Scan for the cell matching the given text and deliver its (x, y) coordinate at center. 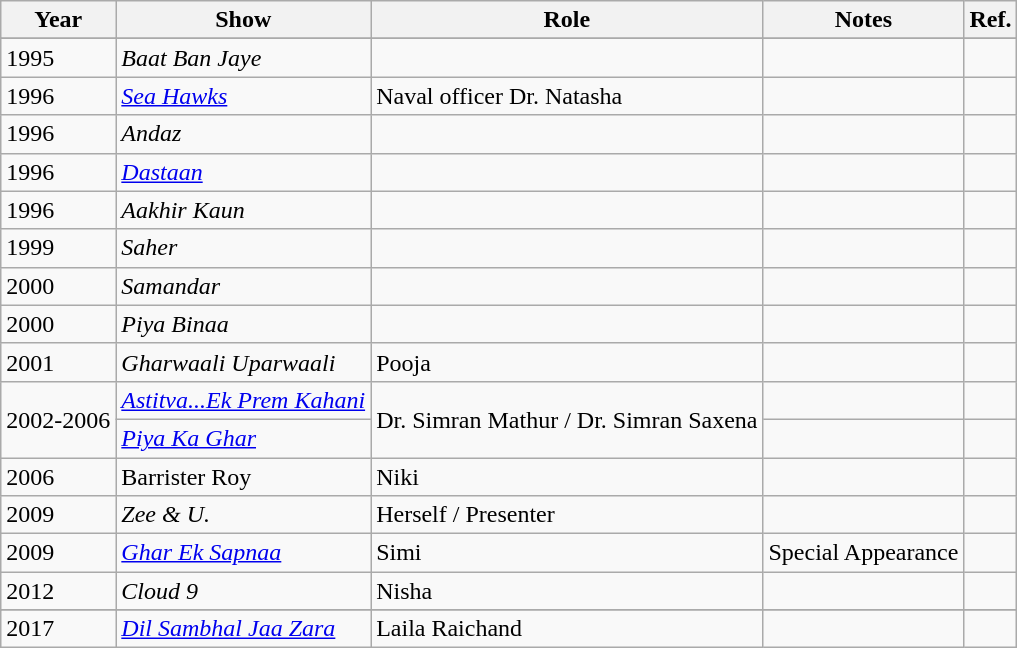
Notes (864, 20)
Ref. (990, 20)
Samandar (244, 286)
Simi (567, 553)
Sea Hawks (244, 96)
2012 (58, 591)
Nisha (567, 591)
Ghar Ek Sapnaa (244, 553)
Dil Sambhal Jaa Zara (244, 629)
Zee & U. (244, 515)
1999 (58, 248)
Year (58, 20)
Dr. Simran Mathur / Dr. Simran Saxena (567, 419)
2001 (58, 362)
2017 (58, 629)
Laila Raichand (567, 629)
Pooja (567, 362)
Special Appearance (864, 553)
Piya Binaa (244, 324)
Cloud 9 (244, 591)
Herself / Presenter (567, 515)
Baat Ban Jaye (244, 58)
1995 (58, 58)
Gharwaali Uparwaali (244, 362)
2006 (58, 477)
Naval officer Dr. Natasha (567, 96)
Role (567, 20)
Astitva...Ek Prem Kahani (244, 400)
Saher (244, 248)
Barrister Roy (244, 477)
Piya Ka Ghar (244, 438)
Dastaan (244, 172)
Andaz (244, 134)
Aakhir Kaun (244, 210)
2002-2006 (58, 419)
Niki (567, 477)
Show (244, 20)
